Identify which cell holds the provided text, then report its [X, Y] central coordinate. 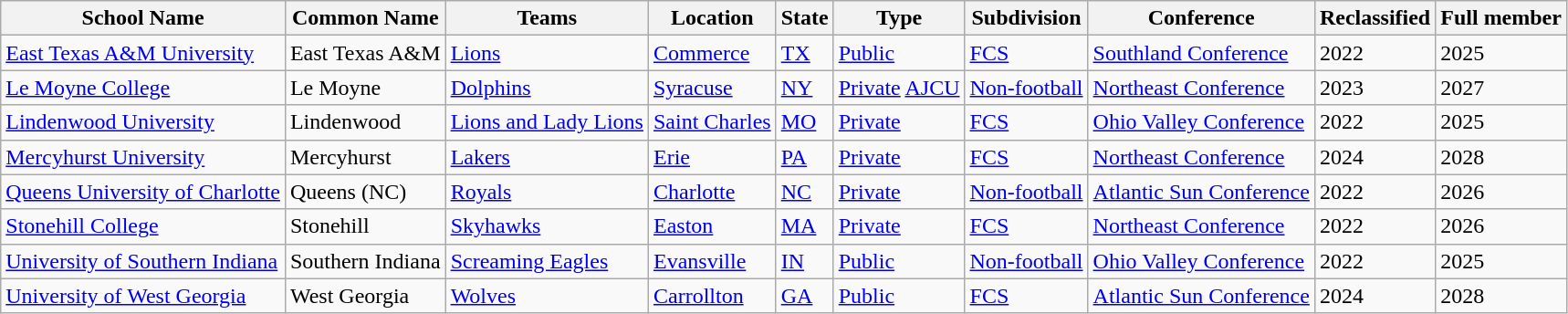
Teams [547, 18]
Easton [712, 226]
Conference [1201, 18]
Lindenwood University [143, 122]
Mercyhurst University [143, 157]
Lions and Lady Lions [547, 122]
Lindenwood [365, 122]
Queens University of Charlotte [143, 192]
2023 [1375, 88]
East Texas A&M University [143, 53]
NY [805, 88]
Southland Conference [1201, 53]
West Georgia [365, 296]
Le Moyne College [143, 88]
Skyhawks [547, 226]
MA [805, 226]
State [805, 18]
Type [899, 18]
Syracuse [712, 88]
East Texas A&M [365, 53]
Carrollton [712, 296]
Screaming Eagles [547, 261]
University of West Georgia [143, 296]
Full member [1501, 18]
2027 [1501, 88]
University of Southern Indiana [143, 261]
GA [805, 296]
Reclassified [1375, 18]
PA [805, 157]
Location [712, 18]
TX [805, 53]
MO [805, 122]
Charlotte [712, 192]
Wolves [547, 296]
Private AJCU [899, 88]
Evansville [712, 261]
Stonehill College [143, 226]
Erie [712, 157]
Stonehill [365, 226]
Queens (NC) [365, 192]
Dolphins [547, 88]
Subdivision [1026, 18]
NC [805, 192]
Common Name [365, 18]
Royals [547, 192]
Saint Charles [712, 122]
Commerce [712, 53]
Lions [547, 53]
IN [805, 261]
School Name [143, 18]
Southern Indiana [365, 261]
Lakers [547, 157]
Le Moyne [365, 88]
Mercyhurst [365, 157]
